From the cell containing the given text, extract its center point as [X, Y] coordinate. 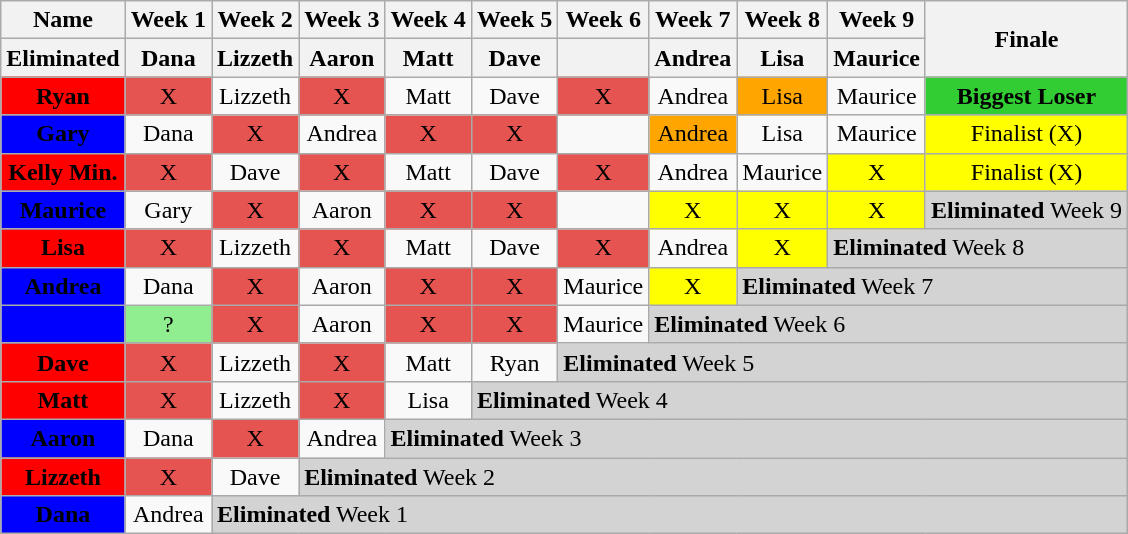
Eliminated Week 7 [932, 286]
Eliminated Week 8 [978, 248]
Week 8 [782, 20]
Eliminated Week 4 [799, 400]
Week 2 [256, 20]
Eliminated Week 3 [756, 438]
Finale [1026, 39]
Eliminated [63, 58]
Eliminated Week 5 [843, 362]
Week 9 [877, 20]
Eliminated Week 2 [714, 477]
Week 4 [428, 20]
Week 1 [168, 20]
Eliminated Week 9 [1026, 210]
Week 6 [604, 20]
Name [63, 20]
Eliminated Week 1 [670, 515]
Biggest Loser [1026, 96]
Week 7 [693, 20]
Kelly Min. [63, 172]
Eliminated Week 6 [888, 324]
Week 3 [342, 20]
Week 5 [514, 20]
? [168, 324]
